Find where the given text appears and provide that cell's center as (X, Y) coordinate. 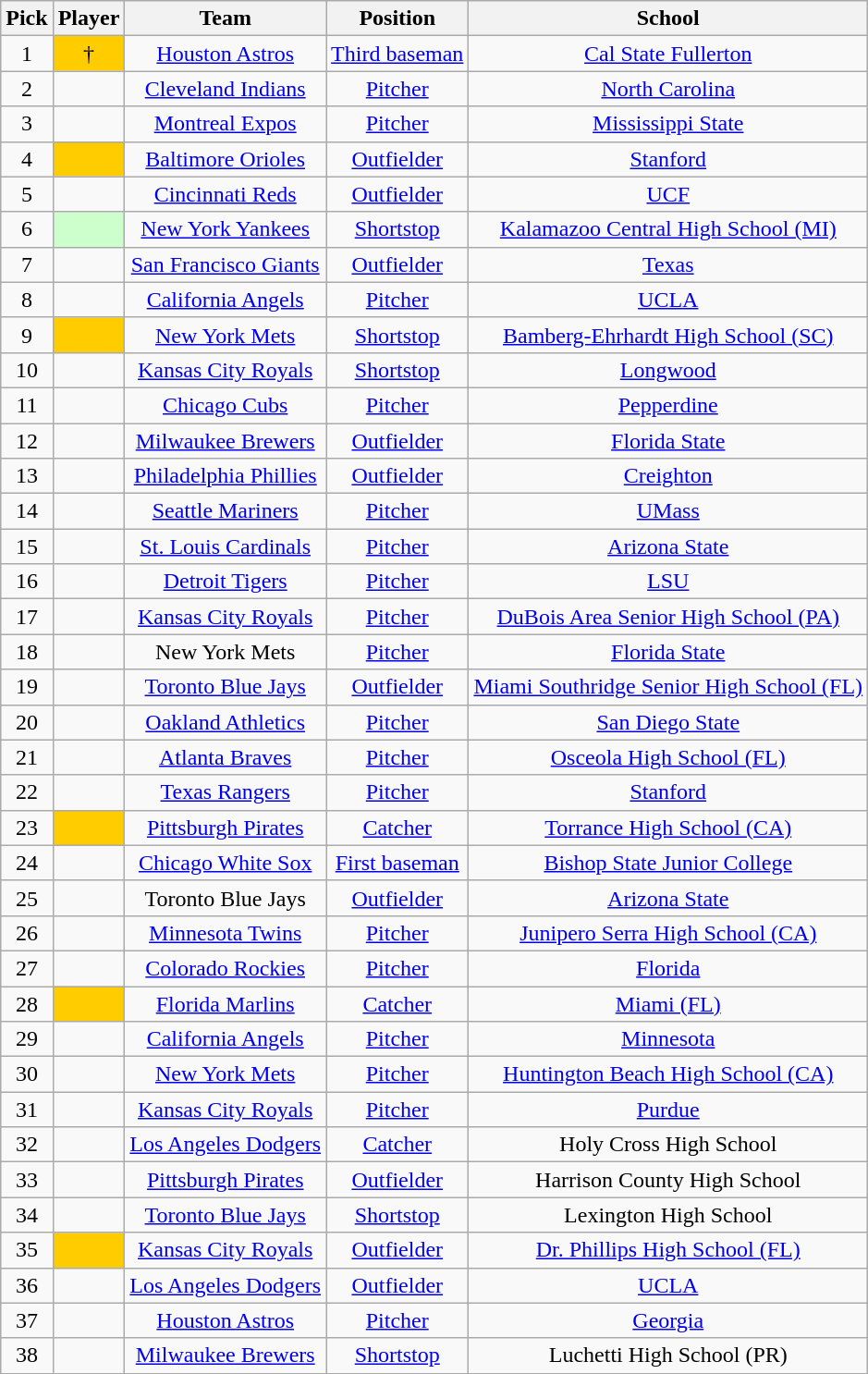
Player (89, 18)
Oakland Athletics (226, 722)
Team (226, 18)
Florida (668, 968)
17 (27, 617)
20 (27, 722)
36 (27, 1285)
33 (27, 1180)
11 (27, 405)
Purdue (668, 1110)
UCF (668, 194)
35 (27, 1250)
Holy Cross High School (668, 1145)
4 (27, 159)
Mississippi State (668, 124)
14 (27, 511)
San Diego State (668, 722)
25 (27, 898)
Florida Marlins (226, 1003)
7 (27, 264)
27 (27, 968)
Pepperdine (668, 405)
Detroit Tigers (226, 582)
10 (27, 370)
North Carolina (668, 89)
21 (27, 757)
18 (27, 652)
Creighton (668, 476)
Pick (27, 18)
St. Louis Cardinals (226, 546)
31 (27, 1110)
Chicago Cubs (226, 405)
15 (27, 546)
8 (27, 300)
UMass (668, 511)
Luchetti High School (PR) (668, 1356)
New York Yankees (226, 229)
Cleveland Indians (226, 89)
Baltimore Orioles (226, 159)
Minnesota (668, 1039)
Dr. Phillips High School (FL) (668, 1250)
Longwood (668, 370)
Georgia (668, 1320)
9 (27, 335)
13 (27, 476)
22 (27, 792)
1 (27, 54)
19 (27, 687)
Philadelphia Phillies (226, 476)
Third baseman (397, 54)
San Francisco Giants (226, 264)
6 (27, 229)
LSU (668, 582)
Osceola High School (FL) (668, 757)
28 (27, 1003)
2 (27, 89)
Chicago White Sox (226, 863)
School (668, 18)
Texas (668, 264)
Bishop State Junior College (668, 863)
29 (27, 1039)
38 (27, 1356)
23 (27, 828)
Seattle Mariners (226, 511)
Huntington Beach High School (CA) (668, 1074)
30 (27, 1074)
Kalamazoo Central High School (MI) (668, 229)
Torrance High School (CA) (668, 828)
32 (27, 1145)
Miami Southridge Senior High School (FL) (668, 687)
3 (27, 124)
Bamberg-Ehrhardt High School (SC) (668, 335)
Lexington High School (668, 1215)
Harrison County High School (668, 1180)
12 (27, 441)
Atlanta Braves (226, 757)
Junipero Serra High School (CA) (668, 933)
Cincinnati Reds (226, 194)
Colorado Rockies (226, 968)
Montreal Expos (226, 124)
Texas Rangers (226, 792)
Position (397, 18)
Miami (FL) (668, 1003)
† (89, 54)
16 (27, 582)
34 (27, 1215)
DuBois Area Senior High School (PA) (668, 617)
26 (27, 933)
37 (27, 1320)
Minnesota Twins (226, 933)
Cal State Fullerton (668, 54)
24 (27, 863)
First baseman (397, 863)
5 (27, 194)
